Locate the cell with the specified text and output its [X, Y] center coordinate. 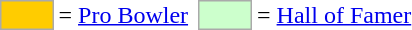
= Pro Bowler [124, 15]
